Extract the (x, y) coordinate from the center of the cell holding the provided text.  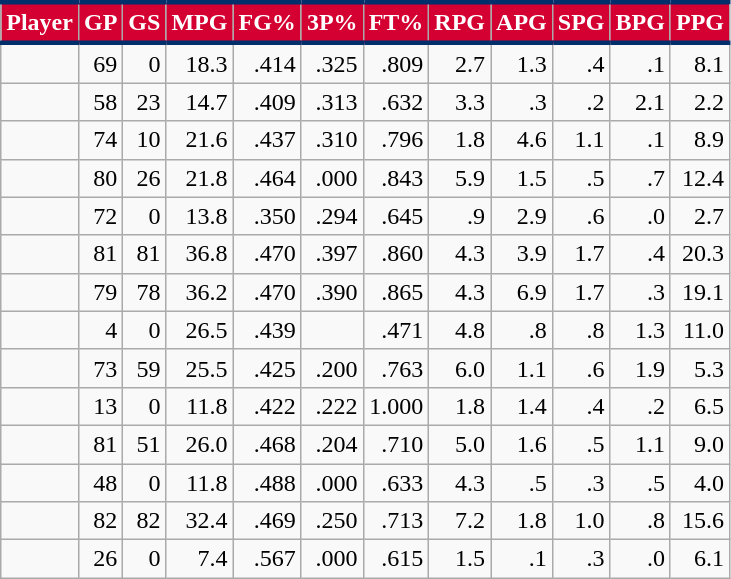
69 (100, 63)
.325 (332, 63)
.204 (332, 444)
.713 (396, 521)
80 (100, 178)
3.9 (522, 254)
8.9 (700, 140)
7.4 (200, 559)
.464 (267, 178)
25.5 (200, 368)
20.3 (700, 254)
.710 (396, 444)
.222 (332, 406)
BPG (640, 22)
26.5 (200, 330)
.310 (332, 140)
1.000 (396, 406)
13 (100, 406)
48 (100, 483)
7.2 (460, 521)
9.0 (700, 444)
.796 (396, 140)
4.8 (460, 330)
.390 (332, 292)
5.9 (460, 178)
74 (100, 140)
36.8 (200, 254)
5.0 (460, 444)
78 (144, 292)
1.6 (522, 444)
.250 (332, 521)
2.2 (700, 102)
6.5 (700, 406)
4 (100, 330)
.425 (267, 368)
8.1 (700, 63)
.843 (396, 178)
.294 (332, 216)
SPG (581, 22)
19.1 (700, 292)
18.3 (200, 63)
.409 (267, 102)
.645 (396, 216)
.488 (267, 483)
.763 (396, 368)
MPG (200, 22)
2.9 (522, 216)
32.4 (200, 521)
GP (100, 22)
79 (100, 292)
14.7 (200, 102)
51 (144, 444)
4.0 (700, 483)
73 (100, 368)
3.3 (460, 102)
15.6 (700, 521)
72 (100, 216)
APG (522, 22)
.469 (267, 521)
.860 (396, 254)
6.1 (700, 559)
13.8 (200, 216)
23 (144, 102)
2.1 (640, 102)
.633 (396, 483)
3P% (332, 22)
.313 (332, 102)
RPG (460, 22)
6.0 (460, 368)
11.0 (700, 330)
.350 (267, 216)
.414 (267, 63)
21.6 (200, 140)
.9 (460, 216)
.809 (396, 63)
.865 (396, 292)
36.2 (200, 292)
.615 (396, 559)
.468 (267, 444)
12.4 (700, 178)
FT% (396, 22)
PPG (700, 22)
6.9 (522, 292)
58 (100, 102)
Player (40, 22)
21.8 (200, 178)
.632 (396, 102)
.439 (267, 330)
.397 (332, 254)
.200 (332, 368)
.567 (267, 559)
FG% (267, 22)
5.3 (700, 368)
GS (144, 22)
1.4 (522, 406)
1.0 (581, 521)
10 (144, 140)
4.6 (522, 140)
.7 (640, 178)
.437 (267, 140)
1.9 (640, 368)
.471 (396, 330)
59 (144, 368)
26.0 (200, 444)
.422 (267, 406)
